Scan for the cell matching the given text and deliver its [x, y] coordinate at center. 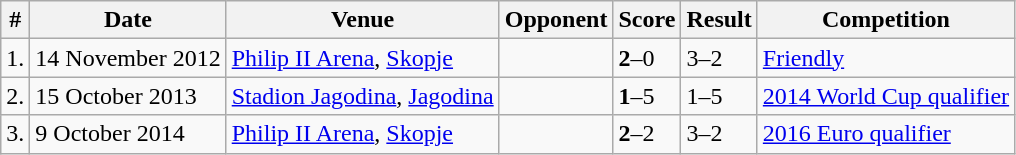
Result [719, 20]
14 November 2012 [128, 58]
1. [16, 58]
Friendly [886, 58]
15 October 2013 [128, 96]
Date [128, 20]
Competition [886, 20]
2016 Euro qualifier [886, 134]
9 October 2014 [128, 134]
Score [647, 20]
2. [16, 96]
Stadion Jagodina, Jagodina [362, 96]
Opponent [556, 20]
Venue [362, 20]
3. [16, 134]
# [16, 20]
2014 World Cup qualifier [886, 96]
2–2 [647, 134]
2–0 [647, 58]
